Extract the [x, y] coordinate from the center of the cell holding the provided text.  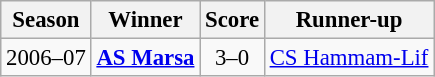
Runner-up [348, 20]
CS Hammam-Lif [348, 58]
Score [232, 20]
AS Marsa [146, 58]
Winner [146, 20]
2006–07 [46, 58]
Season [46, 20]
3–0 [232, 58]
